Search for the cell housing the specified text and yield its [x, y] center coordinate. 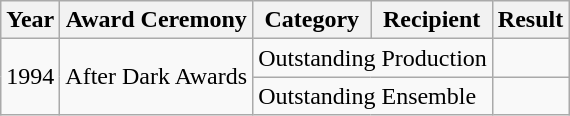
Category [312, 20]
After Dark Awards [156, 77]
1994 [30, 77]
Award Ceremony [156, 20]
Result [530, 20]
Outstanding Production [373, 58]
Outstanding Ensemble [373, 96]
Year [30, 20]
Recipient [432, 20]
